Provide the (x, y) coordinate of the cell's center where the given text is located.  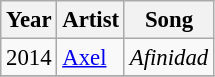
Axel (91, 58)
Artist (91, 20)
Afinidad (168, 58)
Song (168, 20)
2014 (29, 58)
Year (29, 20)
